Scan for the cell matching the given text and deliver its (X, Y) coordinate at center. 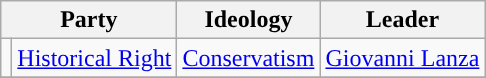
Giovanni Lanza (402, 58)
Leader (402, 20)
Conservatism (248, 58)
Party (89, 20)
Historical Right (94, 58)
Ideology (248, 20)
